Pinpoint the cell where the given text exists, returning its [x, y] midpoint coordinate. 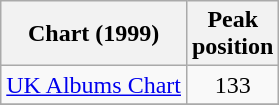
Chart (1999) [94, 34]
Peakposition [232, 34]
UK Albums Chart [94, 85]
133 [232, 85]
